Locate the cell with the specified text and output its (X, Y) center coordinate. 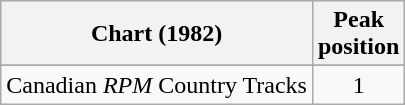
Canadian RPM Country Tracks (157, 85)
Chart (1982) (157, 34)
1 (358, 85)
Peakposition (358, 34)
